Output the [x, y] coordinate of the center of the cell containing the given text.  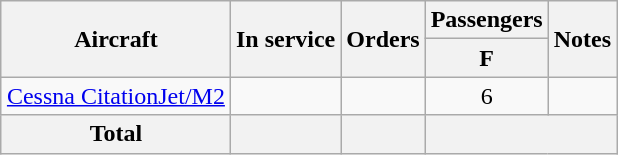
Aircraft [116, 39]
F [486, 58]
Total [116, 134]
Orders [383, 39]
Passengers [486, 20]
Cessna CitationJet/M2 [116, 96]
In service [285, 39]
Notes [582, 39]
6 [486, 96]
